Detect which cell encompasses the target text, then output its (X, Y) center coordinate. 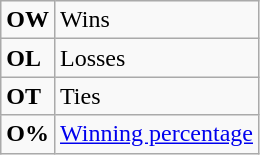
OT (28, 96)
OL (28, 58)
O% (28, 134)
Wins (156, 20)
Winning percentage (156, 134)
Ties (156, 96)
Losses (156, 58)
OW (28, 20)
